For the text-containing cell, return its midpoint in (x, y) coordinate format. 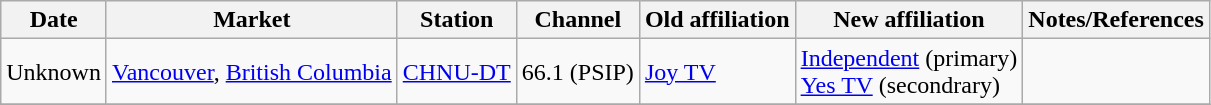
66.1 (PSIP) (578, 72)
Joy TV (717, 72)
Independent (primary) Yes TV (secondrary) (909, 72)
CHNU-DT (456, 72)
Market (252, 20)
Old affiliation (717, 20)
Date (54, 20)
Station (456, 20)
New affiliation (909, 20)
Vancouver, British Columbia (252, 72)
Unknown (54, 72)
Channel (578, 20)
Notes/References (1116, 20)
